Find where the given text appears and provide that cell's center as (X, Y) coordinate. 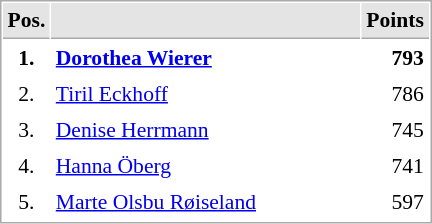
741 (396, 165)
786 (396, 93)
Pos. (26, 21)
Tiril Eckhoff (206, 93)
Points (396, 21)
2. (26, 93)
3. (26, 129)
793 (396, 57)
Hanna Öberg (206, 165)
745 (396, 129)
597 (396, 201)
1. (26, 57)
5. (26, 201)
Dorothea Wierer (206, 57)
Denise Herrmann (206, 129)
Marte Olsbu Røiseland (206, 201)
4. (26, 165)
